Detect which cell encompasses the target text, then output its [X, Y] center coordinate. 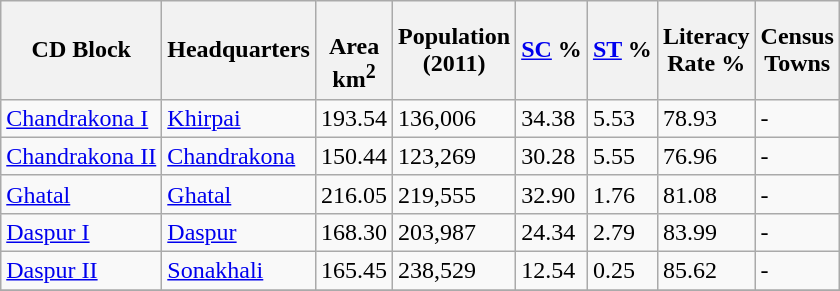
203,987 [454, 232]
24.34 [552, 232]
Headquarters [239, 50]
34.38 [552, 118]
SC % [552, 50]
81.08 [706, 194]
165.45 [354, 271]
85.62 [706, 271]
12.54 [552, 271]
1.76 [622, 194]
136,006 [454, 118]
219,555 [454, 194]
Daspur II [82, 271]
Daspur [239, 232]
30.28 [552, 156]
5.53 [622, 118]
Daspur I [82, 232]
193.54 [354, 118]
150.44 [354, 156]
76.96 [706, 156]
ST % [622, 50]
123,269 [454, 156]
Chandrakona I [82, 118]
CensusTowns [797, 50]
Khirpai [239, 118]
Sonakhali [239, 271]
0.25 [622, 271]
83.99 [706, 232]
CD Block [82, 50]
Areakm2 [354, 50]
216.05 [354, 194]
32.90 [552, 194]
Literacy Rate % [706, 50]
168.30 [354, 232]
2.79 [622, 232]
238,529 [454, 271]
Chandrakona [239, 156]
Population(2011) [454, 50]
78.93 [706, 118]
Chandrakona II [82, 156]
5.55 [622, 156]
